Detect which cell encompasses the target text, then output its (x, y) center coordinate. 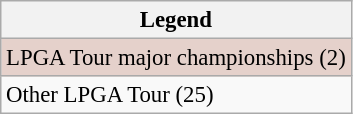
LPGA Tour major championships (2) (176, 58)
Other LPGA Tour (25) (176, 95)
Legend (176, 20)
